Provide the (x, y) coordinate of the cell's center where the given text is located.  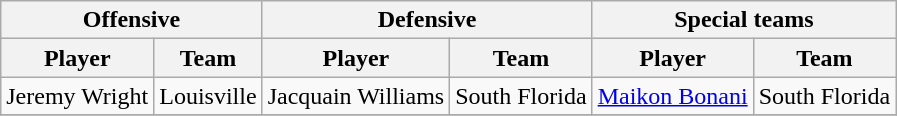
Jeremy Wright (78, 96)
Maikon Bonani (672, 96)
Louisville (208, 96)
Special teams (744, 20)
Offensive (132, 20)
Jacquain Williams (356, 96)
Defensive (427, 20)
